Provide the (X, Y) coordinate of the cell's center where the given text is located.  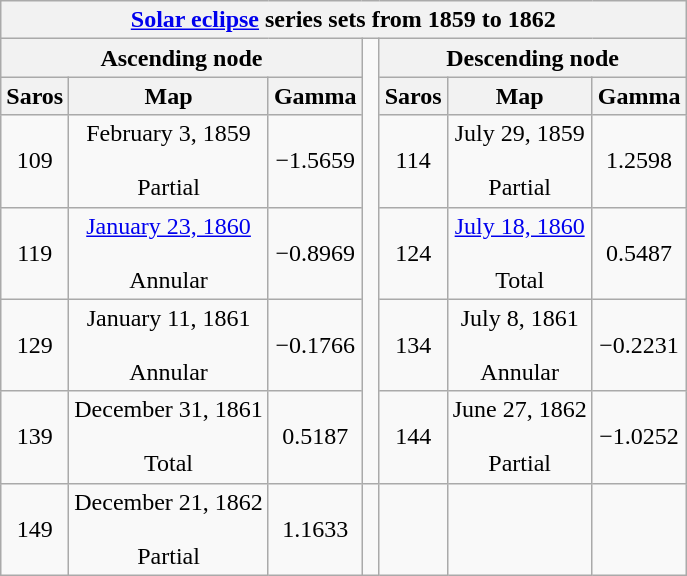
1.1633 (315, 529)
December 31, 1861Total (169, 437)
December 21, 1862Partial (169, 529)
0.5487 (639, 253)
Ascending node (182, 58)
119 (35, 253)
February 3, 1859Partial (169, 161)
−1.5659 (315, 161)
124 (413, 253)
−0.2231 (639, 345)
134 (413, 345)
114 (413, 161)
139 (35, 437)
129 (35, 345)
109 (35, 161)
Solar eclipse series sets from 1859 to 1862 (344, 20)
July 18, 1860Total (520, 253)
0.5187 (315, 437)
1.2598 (639, 161)
June 27, 1862Partial (520, 437)
−0.1766 (315, 345)
−1.0252 (639, 437)
−0.8969 (315, 253)
149 (35, 529)
July 29, 1859Partial (520, 161)
July 8, 1861Annular (520, 345)
January 23, 1860Annular (169, 253)
January 11, 1861Annular (169, 345)
Descending node (532, 58)
144 (413, 437)
